Return the [X, Y] coordinate for the center point of the cell that contains the specified text.  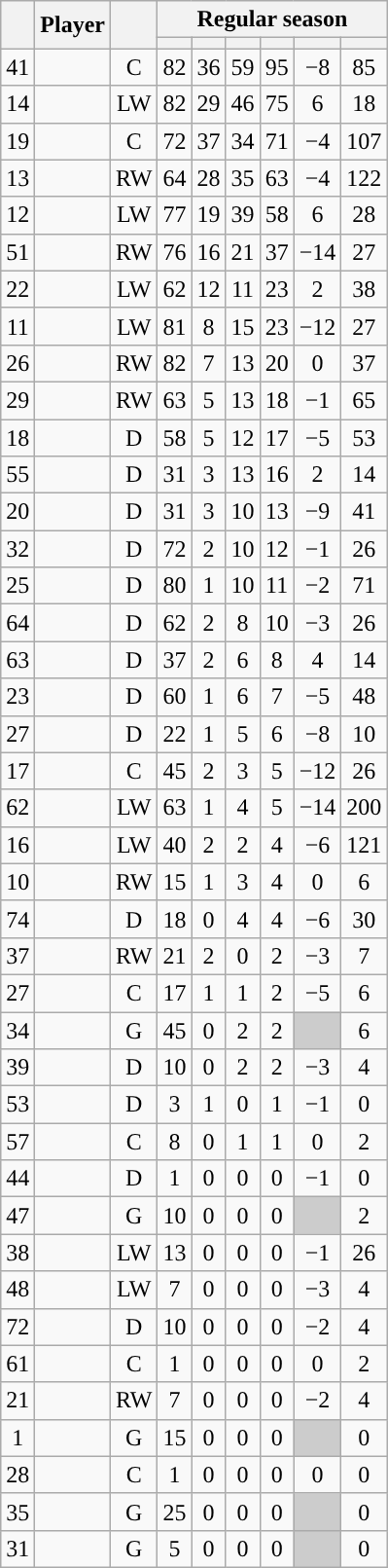
55 [18, 475]
80 [175, 586]
200 [364, 808]
57 [18, 1142]
32 [18, 549]
46 [243, 104]
60 [175, 697]
74 [18, 919]
65 [364, 400]
77 [175, 215]
−9 [317, 512]
95 [276, 67]
76 [175, 252]
Regular season [272, 19]
85 [364, 67]
122 [364, 178]
61 [18, 1364]
51 [18, 252]
40 [175, 845]
Player [73, 25]
59 [243, 67]
75 [276, 104]
47 [18, 1216]
36 [208, 67]
44 [18, 1179]
81 [175, 326]
107 [364, 141]
121 [364, 845]
30 [364, 919]
